Pinpoint the cell where the given text exists, returning its [x, y] midpoint coordinate. 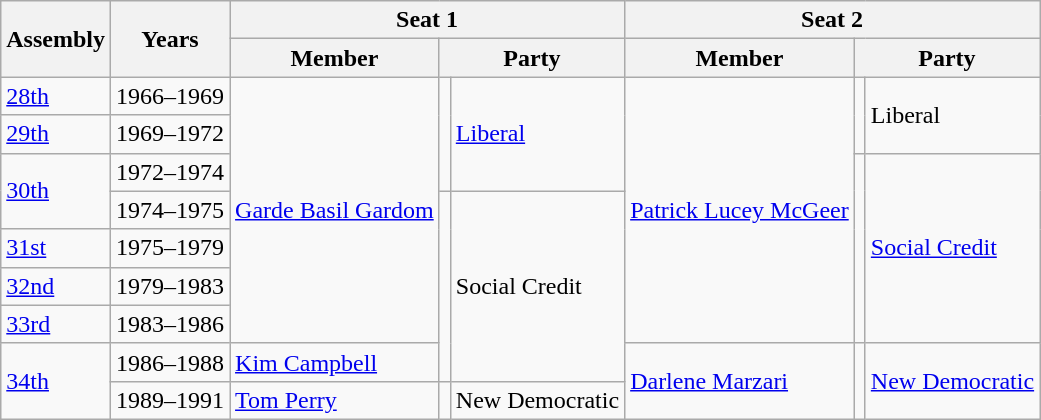
32nd [56, 286]
34th [56, 381]
Seat 1 [428, 20]
1986–1988 [170, 362]
Garde Basil Gardom [335, 210]
Kim Campbell [335, 362]
1972–1974 [170, 172]
1989–1991 [170, 400]
1979–1983 [170, 286]
Assembly [56, 39]
Darlene Marzari [740, 381]
1969–1972 [170, 134]
30th [56, 191]
Patrick Lucey McGeer [740, 210]
33rd [56, 324]
Years [170, 39]
1983–1986 [170, 324]
1966–1969 [170, 96]
31st [56, 248]
29th [56, 134]
Tom Perry [335, 400]
1974–1975 [170, 210]
1975–1979 [170, 248]
28th [56, 96]
Seat 2 [832, 20]
